Capture the cell that displays the provided text and extract its [X, Y] central coordinate. 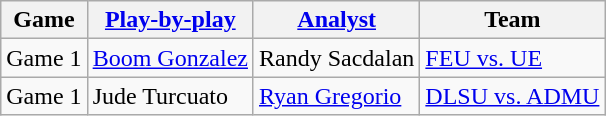
FEU vs. UE [512, 58]
Game [44, 20]
Team [512, 20]
Play-by-play [170, 20]
Randy Sacdalan [336, 58]
Analyst [336, 20]
DLSU vs. ADMU [512, 96]
Jude Turcuato [170, 96]
Boom Gonzalez [170, 58]
Ryan Gregorio [336, 96]
